For the text-containing cell, return its midpoint in (X, Y) coordinate format. 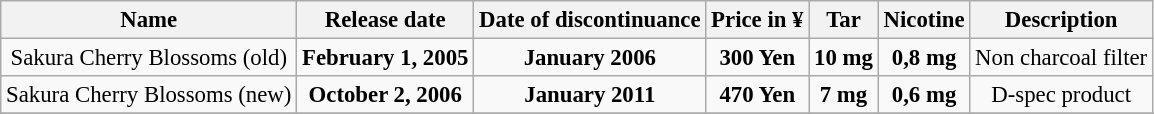
7 mg (844, 95)
470 Yen (758, 95)
February 1, 2005 (386, 58)
Description (1062, 20)
300 Yen (758, 58)
Tar (844, 20)
Nicotine (924, 20)
D-spec product (1062, 95)
10 mg (844, 58)
January 2006 (590, 58)
Release date (386, 20)
Sakura Cherry Blossoms (new) (149, 95)
0,6 mg (924, 95)
Date of discontinuance (590, 20)
Price in ¥ (758, 20)
October 2, 2006 (386, 95)
0,8 mg (924, 58)
Non charcoal filter (1062, 58)
Name (149, 20)
January 2011 (590, 95)
Sakura Cherry Blossoms (old) (149, 58)
